Output the [X, Y] coordinate of the center of the cell containing the given text.  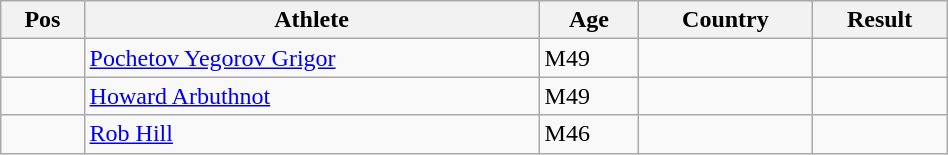
Athlete [312, 20]
Pos [42, 20]
Howard Arbuthnot [312, 96]
Pochetov Yegorov Grigor [312, 58]
Rob Hill [312, 134]
Result [880, 20]
Country [726, 20]
Age [589, 20]
M46 [589, 134]
